For the text-containing cell, return its midpoint in (X, Y) coordinate format. 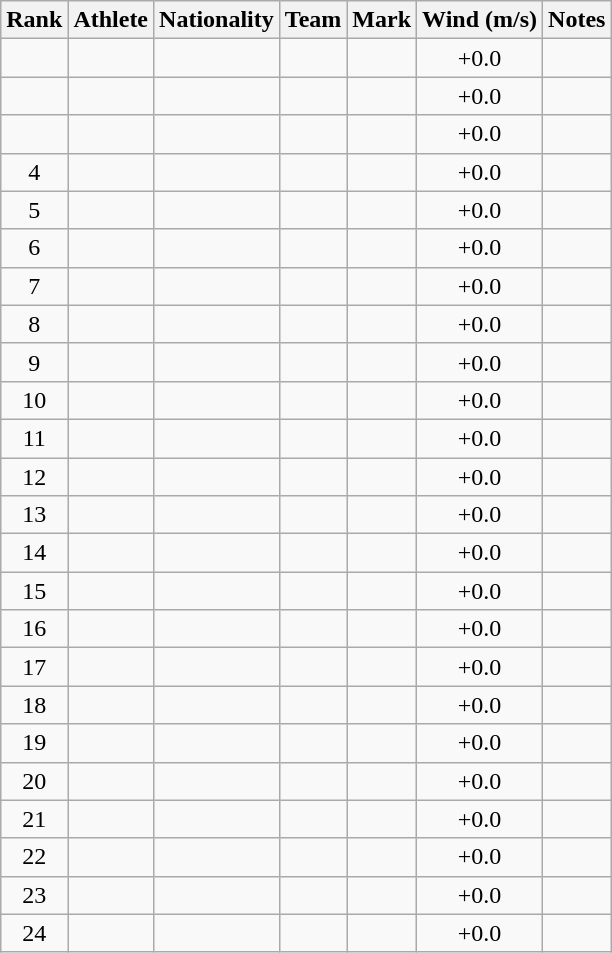
16 (34, 629)
Rank (34, 20)
10 (34, 400)
5 (34, 210)
11 (34, 438)
Notes (577, 20)
Athlete (111, 20)
7 (34, 286)
Team (313, 20)
21 (34, 819)
14 (34, 553)
6 (34, 248)
13 (34, 515)
22 (34, 857)
20 (34, 781)
8 (34, 324)
4 (34, 172)
17 (34, 667)
Nationality (217, 20)
9 (34, 362)
15 (34, 591)
23 (34, 895)
18 (34, 705)
12 (34, 477)
Wind (m/s) (480, 20)
24 (34, 933)
Mark (382, 20)
19 (34, 743)
